Identify which cell holds the provided text, then report its (x, y) central coordinate. 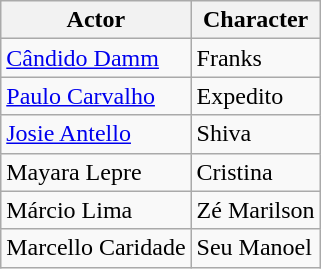
Actor (96, 20)
Character (256, 20)
Marcello Caridade (96, 248)
Franks (256, 58)
Paulo Carvalho (96, 96)
Cândido Damm (96, 58)
Cristina (256, 172)
Expedito (256, 96)
Márcio Lima (96, 210)
Mayara Lepre (96, 172)
Seu Manoel (256, 248)
Zé Marilson (256, 210)
Shiva (256, 134)
Josie Antello (96, 134)
